Search for the cell housing the specified text and yield its [X, Y] center coordinate. 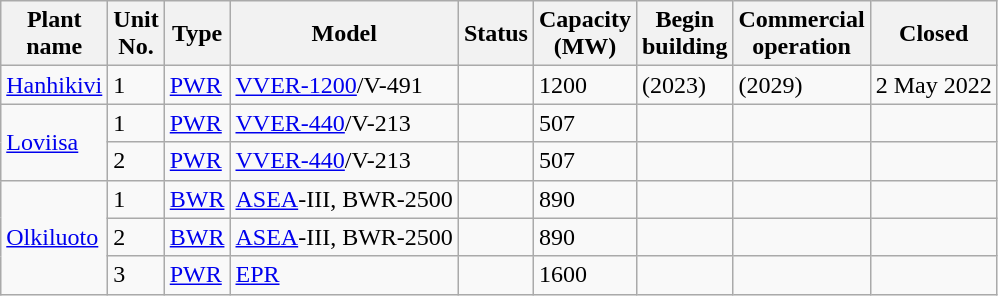
Loviisa [54, 142]
Olkiluoto [54, 237]
UnitNo. [136, 34]
1600 [584, 275]
Beginbuilding [684, 34]
Status [496, 34]
Capacity(MW) [584, 34]
(2029) [802, 85]
(2023) [684, 85]
1200 [584, 85]
3 [136, 275]
2 May 2022 [934, 85]
EPR [344, 275]
Model [344, 34]
Commercialoperation [802, 34]
Hanhikivi [54, 85]
Closed [934, 34]
VVER-1200/V-491 [344, 85]
Plantname [54, 34]
Type [197, 34]
